Return the [X, Y] coordinate for the center point of the cell that contains the specified text.  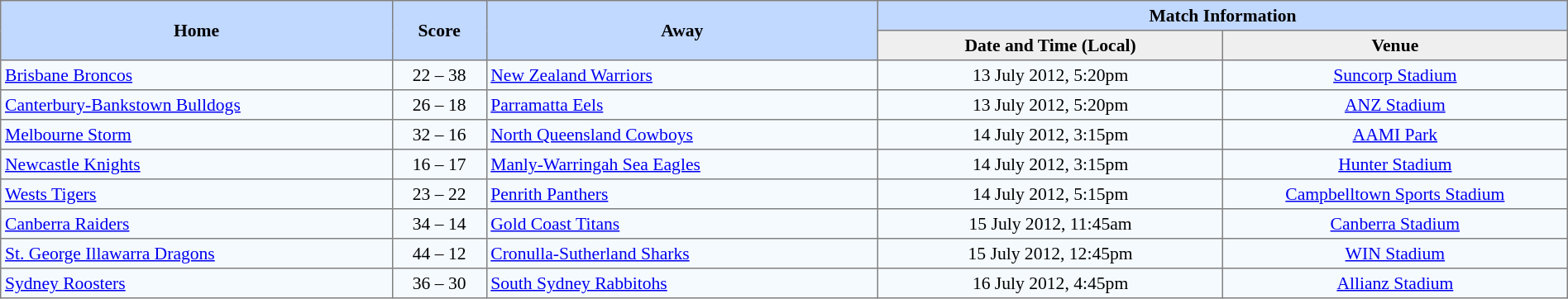
Score [439, 31]
15 July 2012, 12:45pm [1050, 254]
Penrith Panthers [682, 194]
Campbelltown Sports Stadium [1394, 194]
Canberra Raiders [197, 224]
Newcastle Knights [197, 164]
Sydney Roosters [197, 283]
Home [197, 31]
26 – 18 [439, 105]
Hunter Stadium [1394, 164]
Parramatta Eels [682, 105]
Date and Time (Local) [1050, 45]
Brisbane Broncos [197, 75]
34 – 14 [439, 224]
Canterbury-Bankstown Bulldogs [197, 105]
16 July 2012, 4:45pm [1050, 283]
Manly-Warringah Sea Eagles [682, 164]
Away [682, 31]
44 – 12 [439, 254]
WIN Stadium [1394, 254]
ANZ Stadium [1394, 105]
Cronulla-Sutherland Sharks [682, 254]
Canberra Stadium [1394, 224]
New Zealand Warriors [682, 75]
AAMI Park [1394, 135]
36 – 30 [439, 283]
St. George Illawarra Dragons [197, 254]
16 – 17 [439, 164]
14 July 2012, 5:15pm [1050, 194]
23 – 22 [439, 194]
Melbourne Storm [197, 135]
Suncorp Stadium [1394, 75]
32 – 16 [439, 135]
South Sydney Rabbitohs [682, 283]
Match Information [1223, 16]
Wests Tigers [197, 194]
15 July 2012, 11:45am [1050, 224]
Venue [1394, 45]
Gold Coast Titans [682, 224]
North Queensland Cowboys [682, 135]
Allianz Stadium [1394, 283]
22 – 38 [439, 75]
